Capture the cell that displays the provided text and extract its [X, Y] central coordinate. 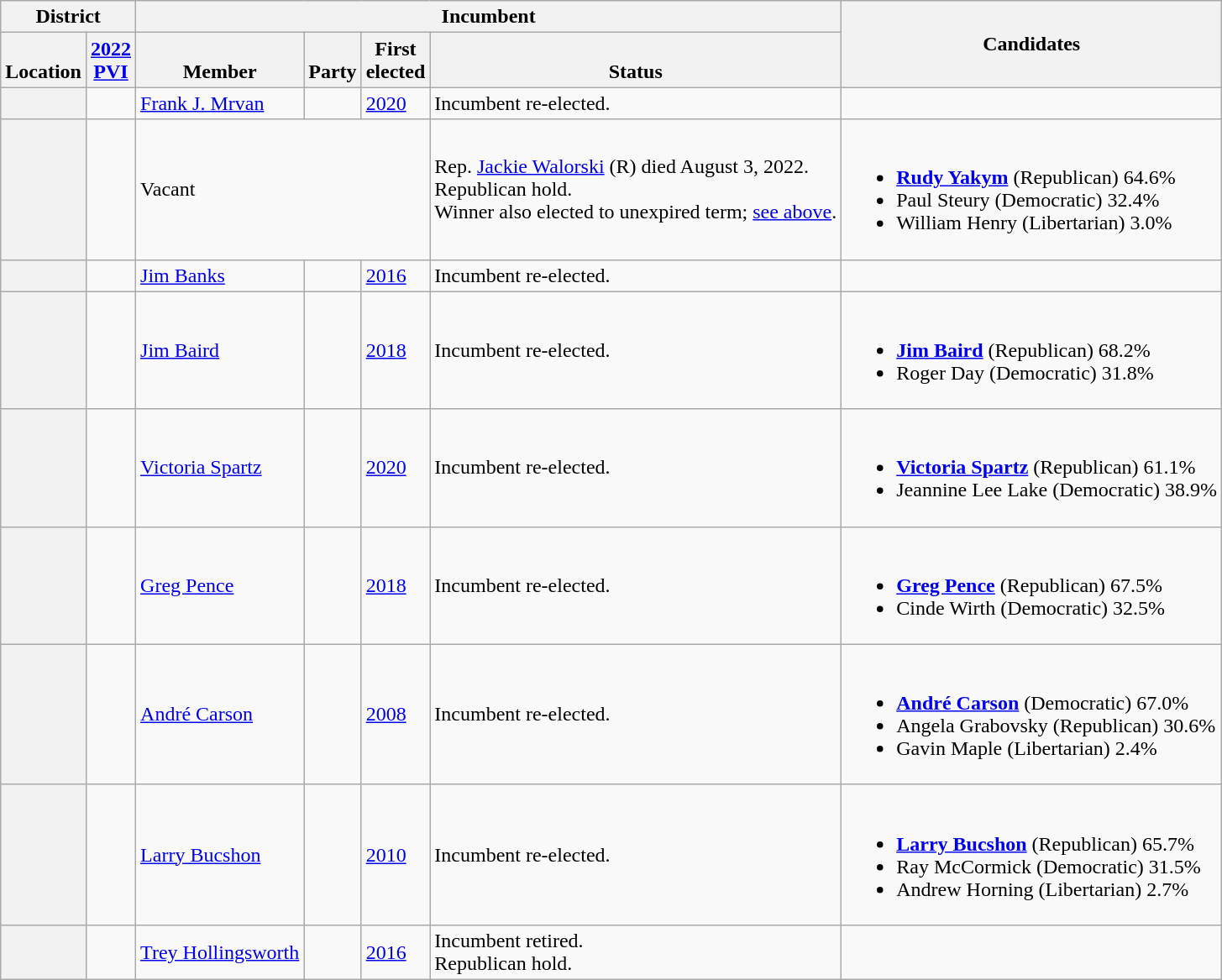
Victoria Spartz (Republican) 61.1%Jeannine Lee Lake (Democratic) 38.9% [1031, 468]
Location [44, 60]
Jim Banks [220, 275]
Greg Pence [220, 585]
Status [636, 60]
Candidates [1031, 44]
Incumbent retired.Republican hold. [636, 952]
Party [333, 60]
Rudy Yakym (Republican) 64.6%Paul Steury (Democratic) 32.4%William Henry (Libertarian) 3.0% [1031, 190]
Frank J. Mrvan [220, 103]
Jim Baird (Republican) 68.2%Roger Day (Democratic) 31.8% [1031, 350]
Vacant [283, 190]
Member [220, 60]
District [69, 17]
Victoria Spartz [220, 468]
2008 [396, 714]
2010 [396, 855]
Jim Baird [220, 350]
2022PVI [111, 60]
Larry Bucshon (Republican) 65.7%Ray McCormick (Democratic) 31.5%Andrew Horning (Libertarian) 2.7% [1031, 855]
Trey Hollingsworth [220, 952]
Rep. Jackie Walorski (R) died August 3, 2022.Republican hold.Winner also elected to unexpired term; see above. [636, 190]
Incumbent [489, 17]
André Carson (Democratic) 67.0%Angela Grabovsky (Republican) 30.6%Gavin Maple (Libertarian) 2.4% [1031, 714]
Larry Bucshon [220, 855]
Greg Pence (Republican) 67.5%Cinde Wirth (Democratic) 32.5% [1031, 585]
Firstelected [396, 60]
André Carson [220, 714]
